Extract the [x, y] coordinate from the center of the cell holding the provided text.  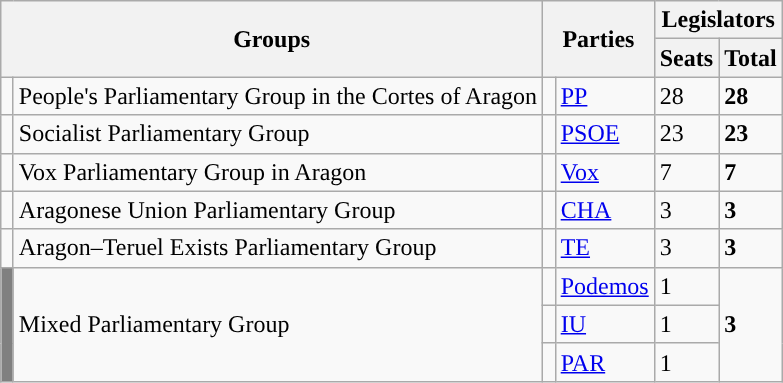
TE [604, 248]
PP [604, 96]
PAR [604, 362]
Socialist Parliamentary Group [278, 134]
Vox Parliamentary Group in Aragon [278, 172]
Podemos [604, 286]
Mixed Parliamentary Group [278, 324]
CHA [604, 210]
Vox [604, 172]
Legislators [718, 20]
Total [751, 58]
People's Parliamentary Group in the Cortes of Aragon [278, 96]
Groups [272, 39]
Aragon–Teruel Exists Parliamentary Group [278, 248]
Parties [599, 39]
Aragonese Union Parliamentary Group [278, 210]
IU [604, 324]
Seats [686, 58]
PSOE [604, 134]
